Extract the (X, Y) coordinate from the center of the cell holding the provided text.  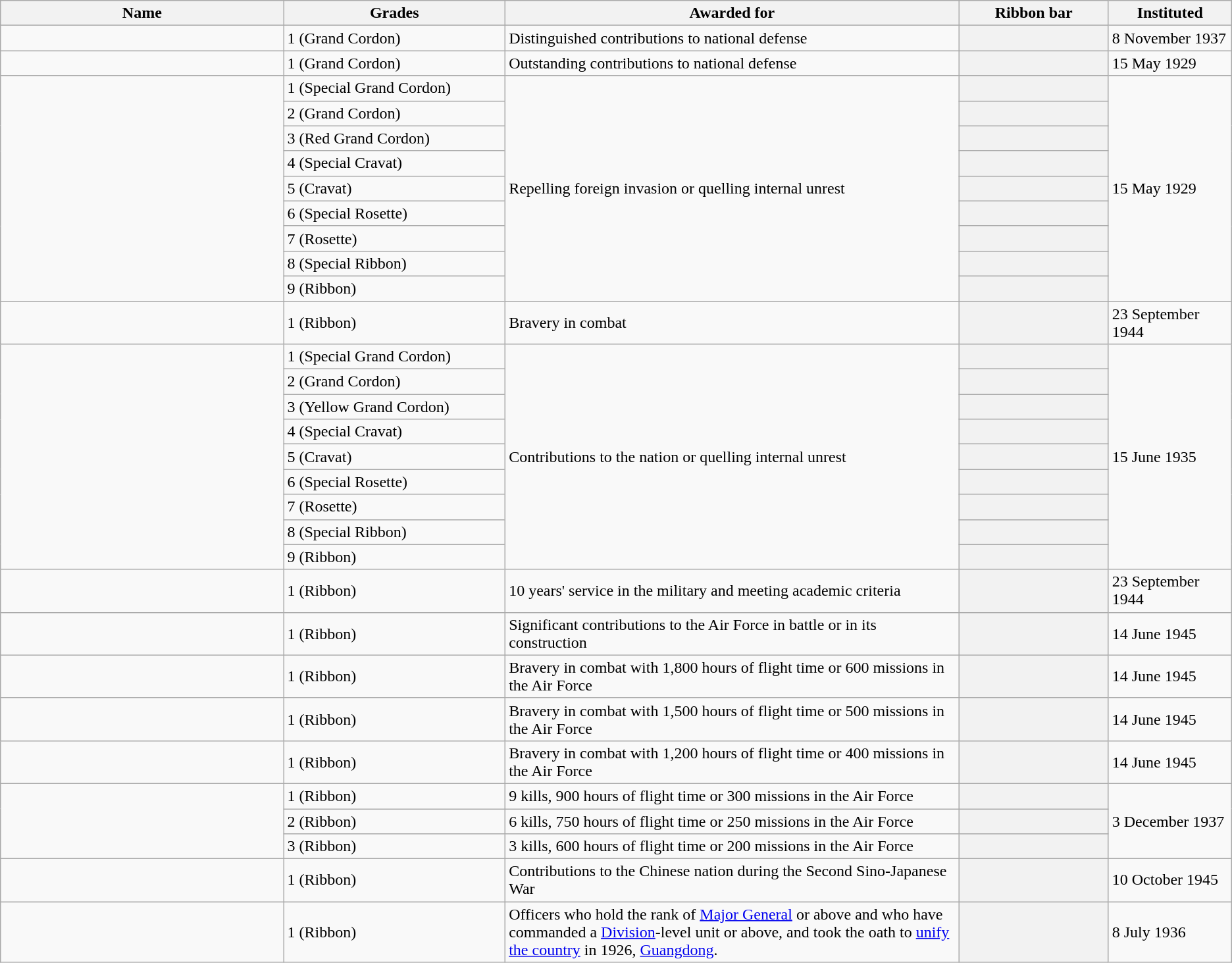
3 December 1937 (1170, 821)
10 years' service in the military and meeting academic criteria (732, 591)
3 (Yellow Grand Cordon) (395, 407)
10 October 1945 (1170, 881)
Awarded for (732, 13)
3 kills, 600 hours of flight time or 200 missions in the Air Force (732, 846)
Contributions to the nation or quelling internal unrest (732, 457)
Distinguished contributions to national defense (732, 38)
Bravery in combat with 1,200 hours of flight time or 400 missions in the Air Force (732, 762)
Bravery in combat with 1,500 hours of flight time or 500 missions in the Air Force (732, 719)
Repelling foreign invasion or quelling internal unrest (732, 188)
Outstanding contributions to national defense (732, 63)
2 (Ribbon) (395, 821)
Instituted (1170, 13)
Name (142, 13)
Bravery in combat (732, 323)
9 kills, 900 hours of flight time or 300 missions in the Air Force (732, 796)
Grades (395, 13)
15 June 1935 (1170, 457)
Contributions to the Chinese nation during the Second Sino-Japanese War (732, 881)
6 kills, 750 hours of flight time or 250 missions in the Air Force (732, 821)
3 (Red Grand Cordon) (395, 138)
Bravery in combat with 1,800 hours of flight time or 600 missions in the Air Force (732, 677)
8 July 1936 (1170, 932)
Ribbon bar (1033, 13)
8 November 1937 (1170, 38)
3 (Ribbon) (395, 846)
Significant contributions to the Air Force in battle or in its construction (732, 633)
